Output the (X, Y) coordinate of the center of the cell containing the given text.  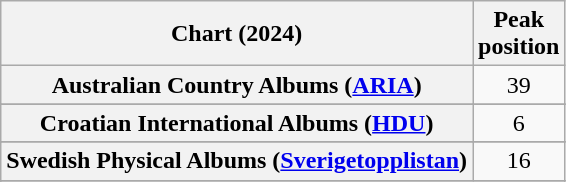
Peakposition (519, 34)
Croatian International Albums (HDU) (237, 123)
Chart (2024) (237, 34)
Swedish Physical Albums (Sverigetopplistan) (237, 161)
Australian Country Albums (ARIA) (237, 85)
6 (519, 123)
39 (519, 85)
16 (519, 161)
